Find where the given text appears and provide that cell's center as [X, Y] coordinate. 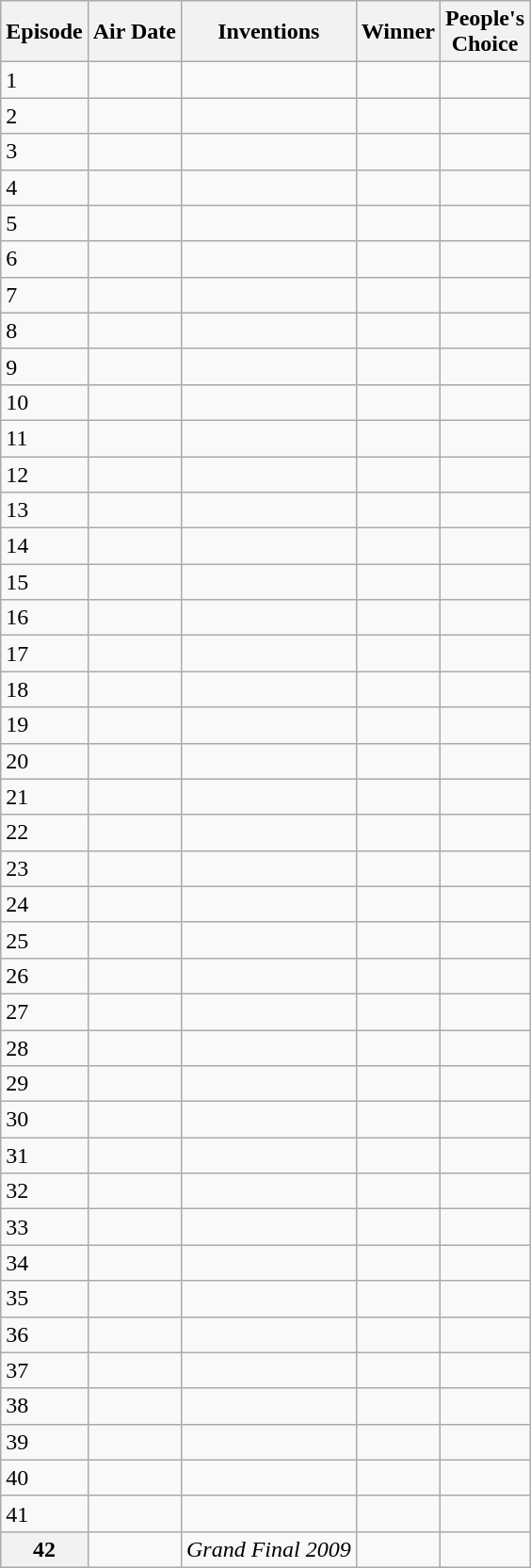
26 [44, 976]
9 [44, 366]
Grand Final 2009 [268, 1549]
7 [44, 295]
37 [44, 1370]
28 [44, 1048]
12 [44, 474]
Air Date [134, 32]
11 [44, 438]
16 [44, 618]
32 [44, 1191]
8 [44, 331]
33 [44, 1227]
4 [44, 187]
Episode [44, 32]
41 [44, 1513]
23 [44, 868]
29 [44, 1084]
20 [44, 761]
10 [44, 402]
17 [44, 654]
42 [44, 1549]
18 [44, 689]
Inventions [268, 32]
36 [44, 1334]
6 [44, 259]
31 [44, 1156]
1 [44, 80]
Winner [397, 32]
38 [44, 1406]
27 [44, 1011]
40 [44, 1478]
39 [44, 1442]
30 [44, 1120]
3 [44, 152]
5 [44, 223]
35 [44, 1299]
People'sChoice [484, 32]
2 [44, 116]
21 [44, 797]
25 [44, 940]
22 [44, 832]
15 [44, 582]
24 [44, 904]
13 [44, 510]
14 [44, 546]
34 [44, 1263]
19 [44, 725]
